Identify which cell holds the provided text, then report its [x, y] central coordinate. 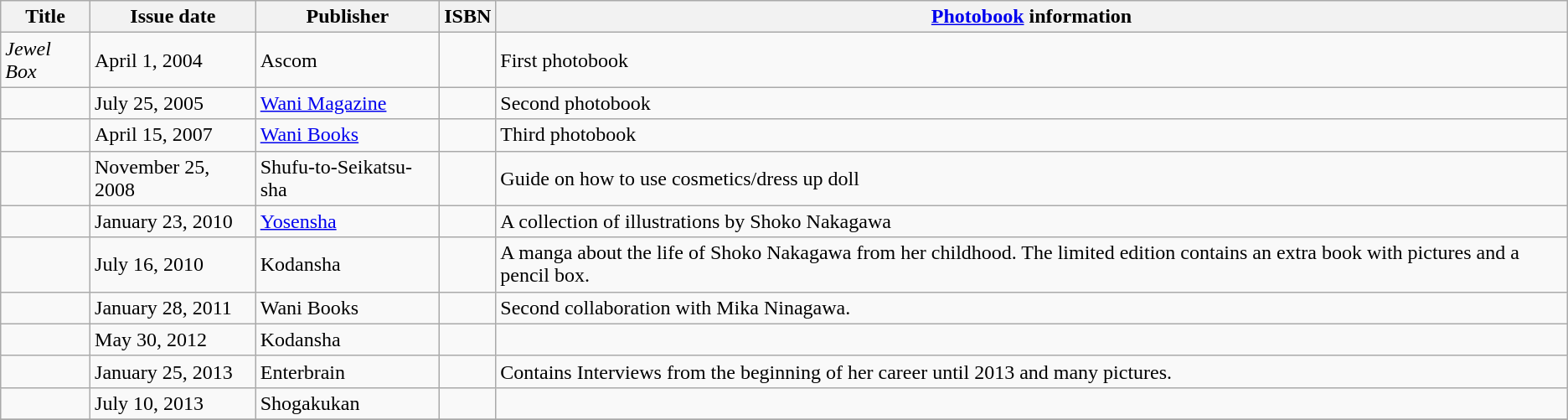
Ascom [347, 60]
Issue date [173, 17]
January 25, 2013 [173, 371]
July 16, 2010 [173, 265]
January 23, 2010 [173, 221]
A manga about the life of Shoko Nakagawa from her childhood. The limited edition contains an extra book with pictures and a pencil box. [1032, 265]
First photobook [1032, 60]
Photobook information [1032, 17]
January 28, 2011 [173, 308]
Shogakukan [347, 403]
Enterbrain [347, 371]
Shufu-to-Seikatsu-sha [347, 178]
May 30, 2012 [173, 340]
April 1, 2004 [173, 60]
Publisher [347, 17]
Second photobook [1032, 103]
Jewel Box [45, 60]
April 15, 2007 [173, 135]
Wani Magazine [347, 103]
July 10, 2013 [173, 403]
July 25, 2005 [173, 103]
Title [45, 17]
Second collaboration with Mika Ninagawa. [1032, 308]
Third photobook [1032, 135]
Contains Interviews from the beginning of her career until 2013 and many pictures. [1032, 371]
November 25, 2008 [173, 178]
Yosensha [347, 221]
Guide on how to use cosmetics/dress up doll [1032, 178]
A collection of illustrations by Shoko Nakagawa [1032, 221]
ISBN [467, 17]
